Search for the cell housing the specified text and yield its (x, y) center coordinate. 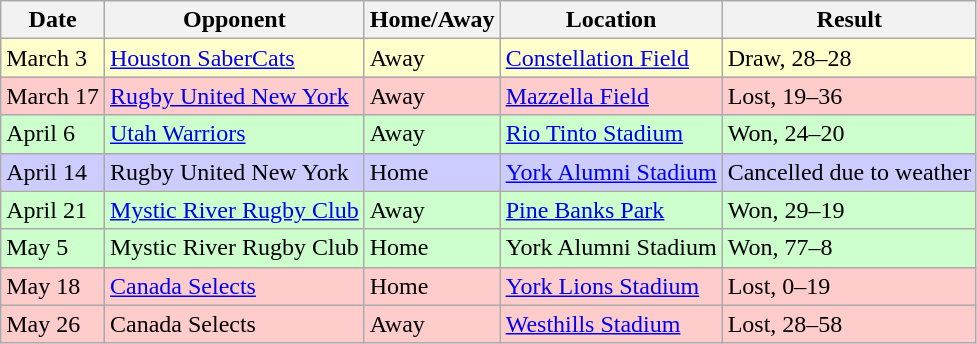
Result (849, 20)
March 17 (53, 96)
York Lions Stadium (611, 286)
Date (53, 20)
Won, 24–20 (849, 134)
Won, 77–8 (849, 248)
April 6 (53, 134)
Pine Banks Park (611, 210)
Utah Warriors (234, 134)
Mazzella Field (611, 96)
Draw, 28–28 (849, 58)
Westhills Stadium (611, 324)
Won, 29–19 (849, 210)
Location (611, 20)
Lost, 28–58 (849, 324)
Opponent (234, 20)
April 21 (53, 210)
March 3 (53, 58)
Cancelled due to weather (849, 172)
Rio Tinto Stadium (611, 134)
Lost, 19–36 (849, 96)
April 14 (53, 172)
Lost, 0–19 (849, 286)
Houston SaberCats (234, 58)
Home/Away (432, 20)
May 26 (53, 324)
Constellation Field (611, 58)
May 18 (53, 286)
May 5 (53, 248)
